From the cell containing the given text, extract its center point as (x, y) coordinate. 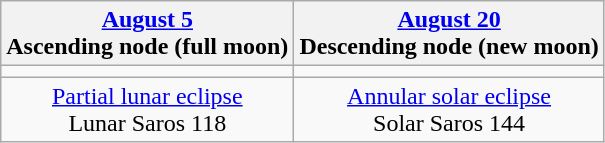
August 20Descending node (new moon) (449, 34)
August 5Ascending node (full moon) (148, 34)
Partial lunar eclipseLunar Saros 118 (148, 110)
Annular solar eclipseSolar Saros 144 (449, 110)
